Detect which cell encompasses the target text, then output its [x, y] center coordinate. 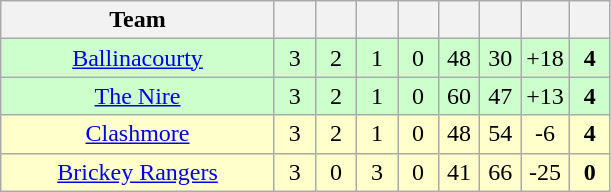
Brickey Rangers [138, 172]
60 [460, 96]
Clashmore [138, 134]
30 [500, 58]
41 [460, 172]
Team [138, 20]
The Nire [138, 96]
+18 [546, 58]
47 [500, 96]
66 [500, 172]
Ballinacourty [138, 58]
-6 [546, 134]
+13 [546, 96]
-25 [546, 172]
54 [500, 134]
